Determine the (x, y) coordinate at the center of the cell enclosing the given text.  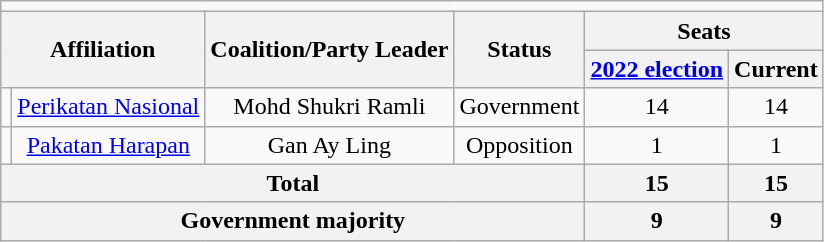
Affiliation (103, 50)
Opposition (520, 145)
Status (520, 50)
Government (520, 107)
Seats (704, 31)
Coalition/Party Leader (330, 50)
Perikatan Nasional (108, 107)
Mohd Shukri Ramli (330, 107)
Total (293, 183)
Pakatan Harapan (108, 145)
Government majority (293, 221)
Gan Ay Ling (330, 145)
Current (776, 69)
2022 election (657, 69)
